Return [X, Y] of the center of cell containing provided text 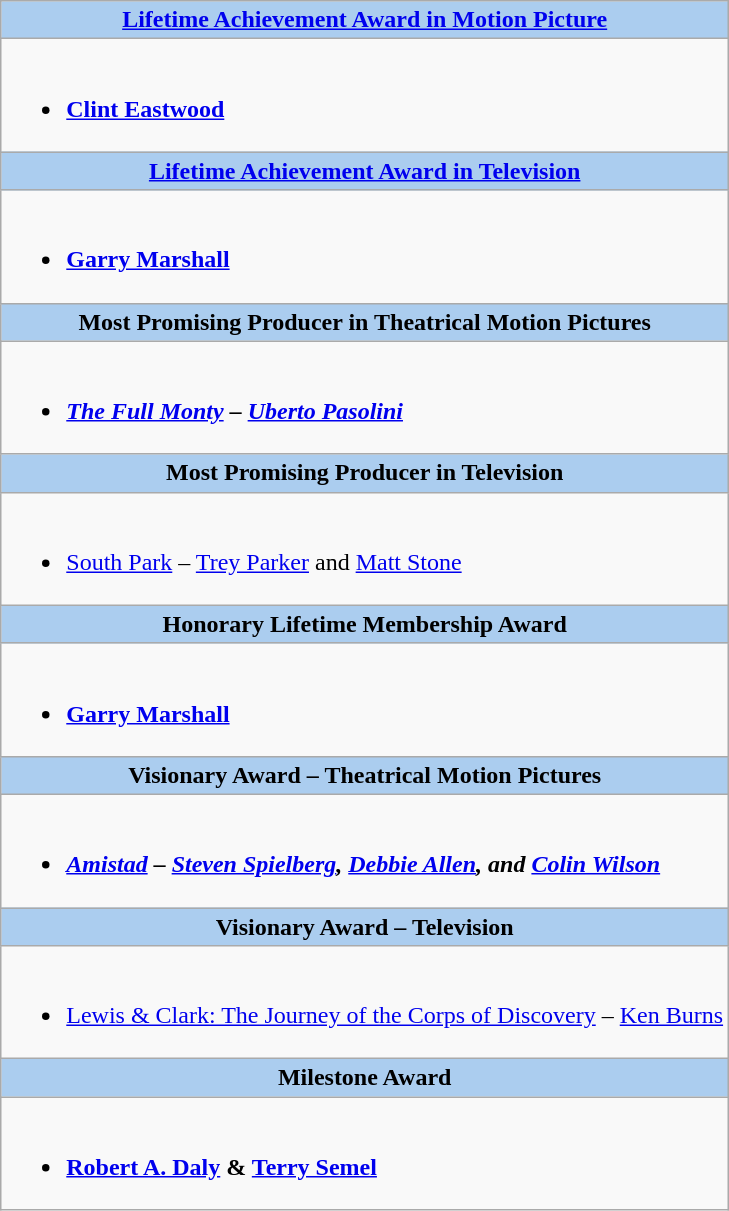
Most Promising Producer in Theatrical Motion Pictures [365, 322]
The Full Monty – Uberto Pasolini [365, 398]
Amistad – Steven Spielberg, Debbie Allen, and Colin Wilson [365, 850]
Most Promising Producer in Television [365, 473]
Visionary Award – Theatrical Motion Pictures [365, 775]
Lifetime Achievement Award in Television [365, 171]
Lewis & Clark: The Journey of the Corps of Discovery – Ken Burns [365, 1002]
Clint Eastwood [365, 96]
South Park – Trey Parker and Matt Stone [365, 548]
Robert A. Daly & Terry Semel [365, 1154]
Lifetime Achievement Award in Motion Picture [365, 20]
Honorary Lifetime Membership Award [365, 624]
Milestone Award [365, 1078]
Visionary Award – Television [365, 927]
